Identify which cell holds the provided text, then report its [x, y] central coordinate. 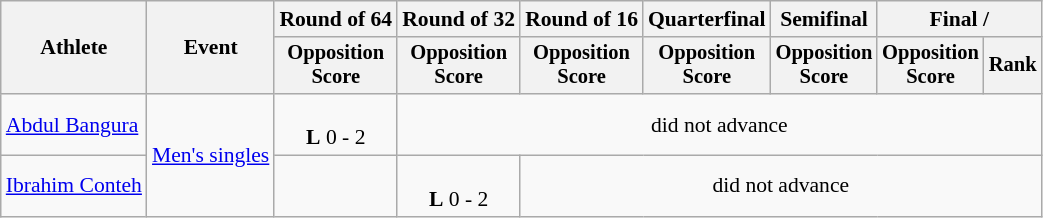
Athlete [74, 48]
Ibrahim Conteh [74, 186]
Round of 32 [458, 19]
Rank [1013, 66]
Round of 64 [336, 19]
Event [210, 48]
Round of 16 [582, 19]
Men's singles [210, 155]
Semifinal [824, 19]
Abdul Bangura [74, 124]
Final / [959, 19]
Quarterfinal [707, 19]
